Find where the given text appears and provide that cell's center as (X, Y) coordinate. 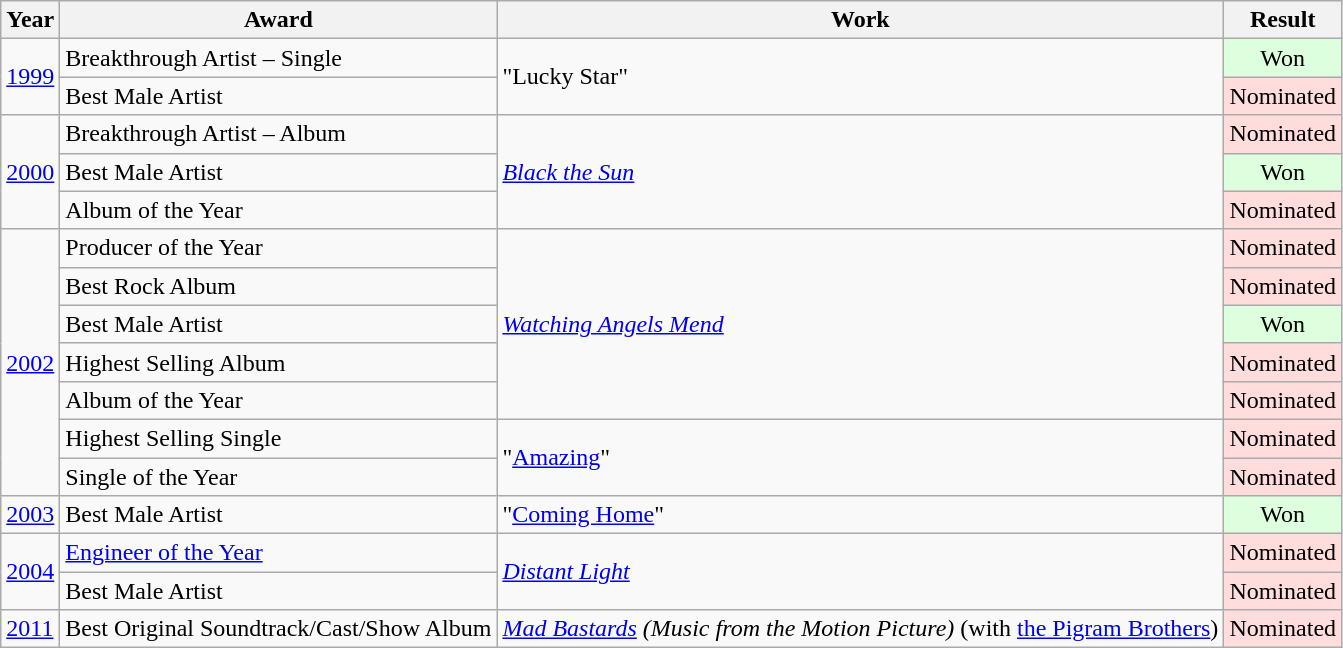
2002 (30, 362)
Best Original Soundtrack/Cast/Show Album (278, 629)
Award (278, 20)
Highest Selling Single (278, 438)
Year (30, 20)
Breakthrough Artist – Album (278, 134)
"Coming Home" (860, 515)
Result (1283, 20)
Black the Sun (860, 172)
Highest Selling Album (278, 362)
Mad Bastards (Music from the Motion Picture) (with the Pigram Brothers) (860, 629)
2003 (30, 515)
"Amazing" (860, 457)
Watching Angels Mend (860, 324)
Breakthrough Artist – Single (278, 58)
2004 (30, 572)
Single of the Year (278, 477)
"Lucky Star" (860, 77)
Best Rock Album (278, 286)
Engineer of the Year (278, 553)
2000 (30, 172)
Producer of the Year (278, 248)
Work (860, 20)
2011 (30, 629)
Distant Light (860, 572)
1999 (30, 77)
